Output the (X, Y) coordinate of the center of the cell containing the given text.  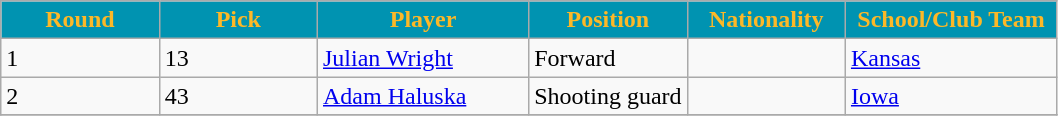
2 (80, 96)
Forward (608, 58)
13 (238, 58)
Position (608, 20)
Kansas (950, 58)
43 (238, 96)
Shooting guard (608, 96)
Adam Haluska (422, 96)
Pick (238, 20)
Iowa (950, 96)
Player (422, 20)
Julian Wright (422, 58)
1 (80, 58)
Nationality (766, 20)
School/Club Team (950, 20)
Round (80, 20)
